From the cell containing the given text, extract its center point as (X, Y) coordinate. 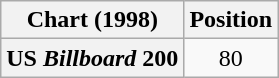
80 (231, 58)
Chart (1998) (92, 20)
Position (231, 20)
US Billboard 200 (92, 58)
